Extract the (X, Y) coordinate from the center of the cell holding the provided text.  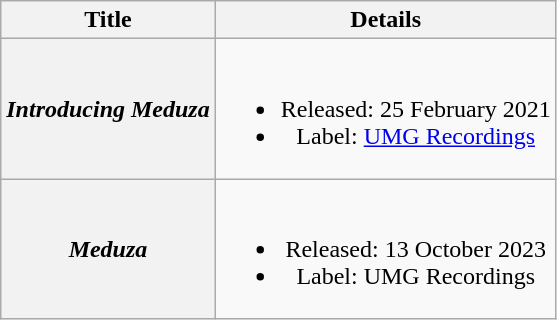
Title (108, 20)
Released: 13 October 2023Label: UMG Recordings (386, 249)
Released: 25 February 2021Label: UMG Recordings (386, 109)
Details (386, 20)
Introducing Meduza (108, 109)
Meduza (108, 249)
